Return (x, y) of the center of cell containing provided text 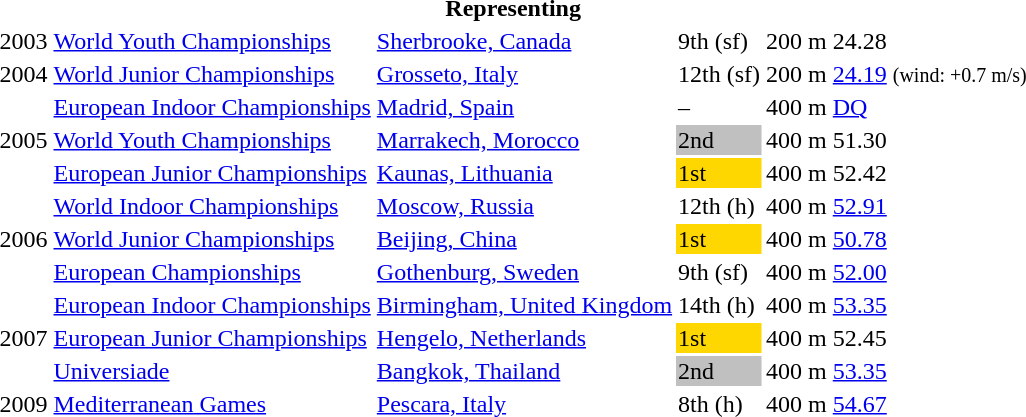
12th (sf) (720, 74)
Moscow, Russia (524, 206)
12th (h) (720, 206)
World Indoor Championships (212, 206)
Gothenburg, Sweden (524, 272)
Marrakech, Morocco (524, 140)
14th (h) (720, 305)
European Championships (212, 272)
Madrid, Spain (524, 107)
Sherbrooke, Canada (524, 41)
Universiade (212, 371)
Kaunas, Lithuania (524, 173)
Birmingham, United Kingdom (524, 305)
Hengelo, Netherlands (524, 338)
Grosseto, Italy (524, 74)
Beijing, China (524, 239)
Bangkok, Thailand (524, 371)
– (720, 107)
